Extract the [X, Y] coordinate from the center of the cell holding the provided text.  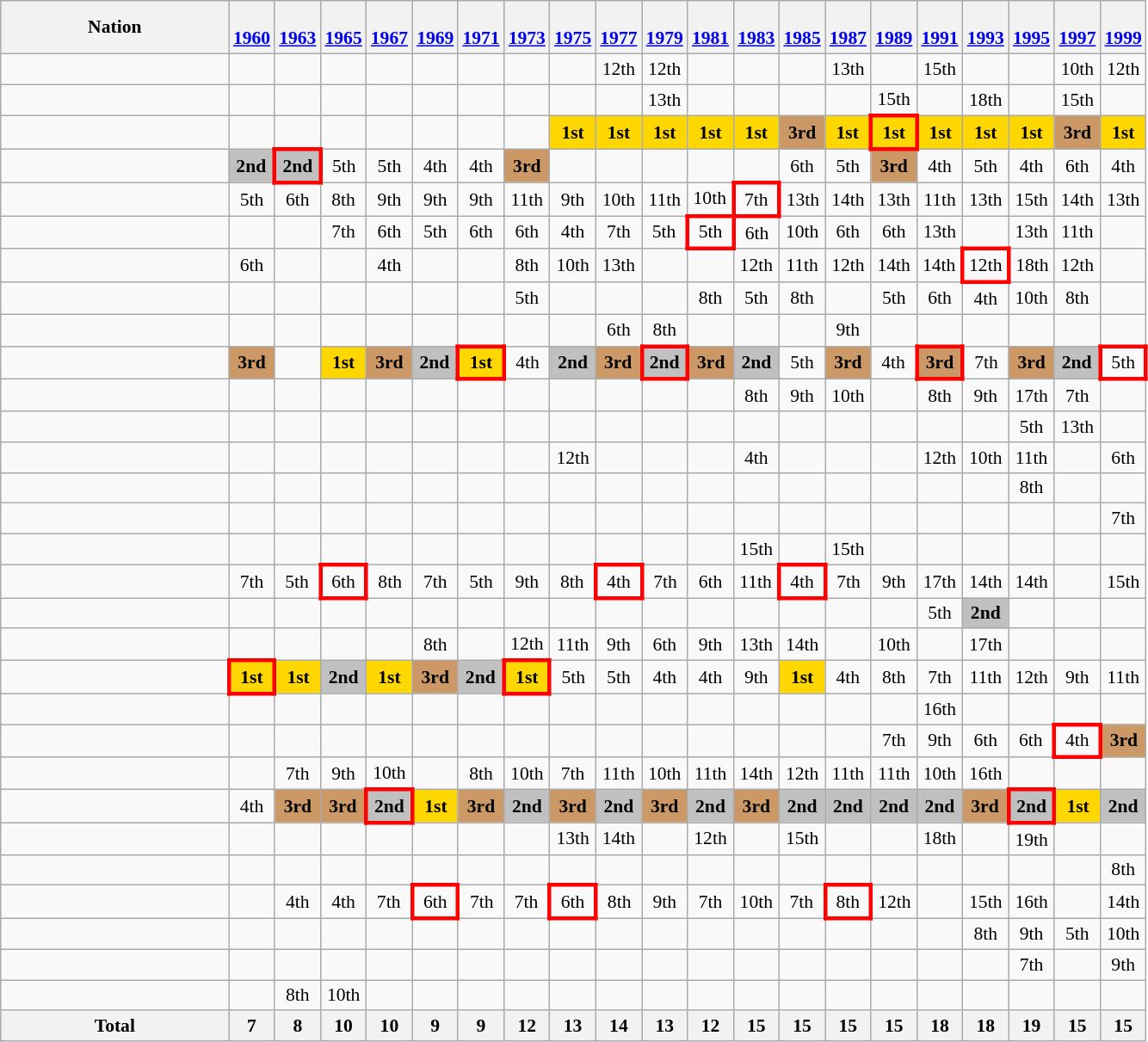
Nation [115, 28]
1999 [1124, 28]
1997 [1077, 28]
1987 [849, 28]
8 [298, 1027]
1973 [527, 28]
1971 [480, 28]
1965 [343, 28]
1991 [940, 28]
14 [618, 1027]
7 [251, 1027]
1983 [756, 28]
1967 [389, 28]
1969 [435, 28]
1960 [251, 28]
19 [1031, 1027]
19th [1031, 838]
1985 [802, 28]
1979 [664, 28]
1981 [711, 28]
1975 [573, 28]
1989 [893, 28]
1963 [298, 28]
1993 [986, 28]
Total [115, 1027]
1995 [1031, 28]
1977 [618, 28]
